Capture the cell that displays the provided text and extract its [X, Y] central coordinate. 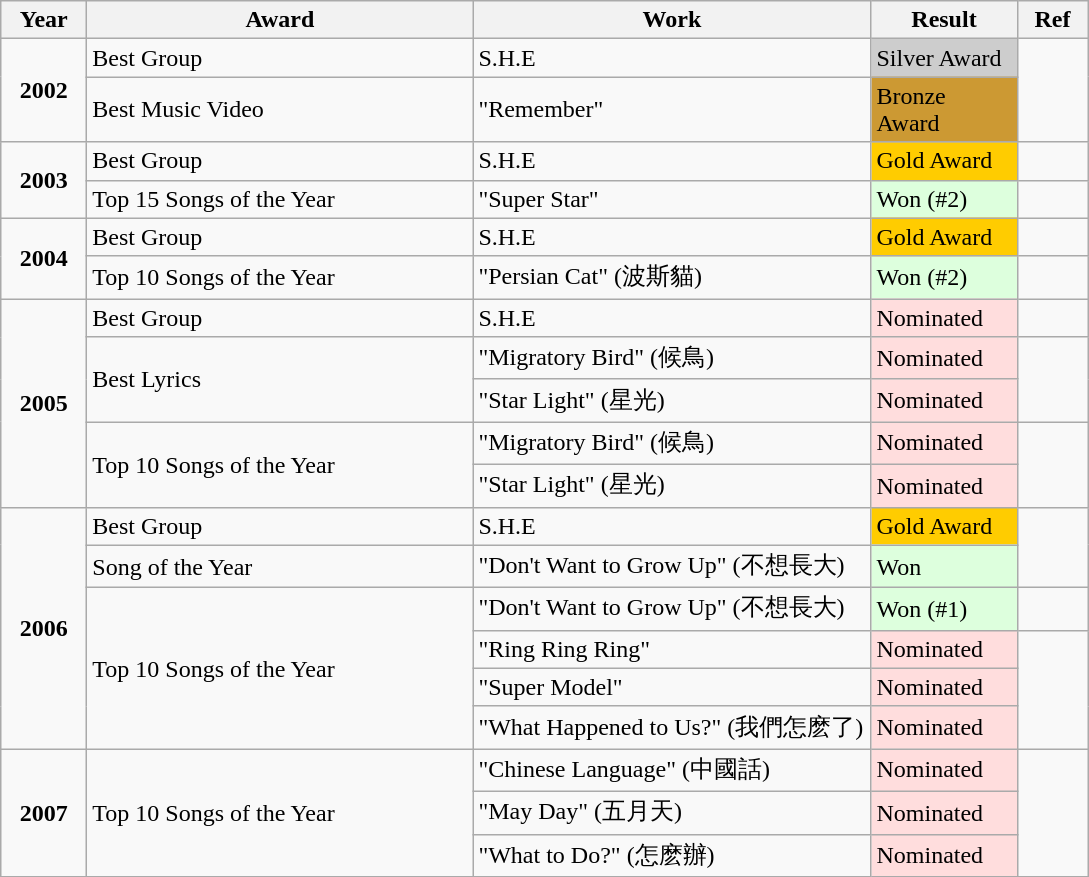
"Super Star" [672, 199]
"Ring Ring Ring" [672, 649]
2004 [44, 258]
"What Happened to Us?" (我們怎麽了) [672, 728]
Award [280, 20]
Work [672, 20]
2007 [44, 813]
2002 [44, 90]
2006 [44, 628]
Won (#1) [944, 610]
Best Music Video [280, 110]
"Super Model" [672, 687]
"Persian Cat" (波斯貓) [672, 278]
"Remember" [672, 110]
2005 [44, 403]
2003 [44, 180]
Result [944, 20]
"Chinese Language" (中國話) [672, 770]
Top 15 Songs of the Year [280, 199]
"May Day" (五月天) [672, 812]
Song of the Year [280, 566]
Ref [1052, 20]
Best Lyrics [280, 380]
Year [44, 20]
Won [944, 566]
Bronze Award [944, 110]
Silver Award [944, 58]
"What to Do?" (怎麽辦) [672, 856]
